Return (x, y) of the center of cell containing provided text 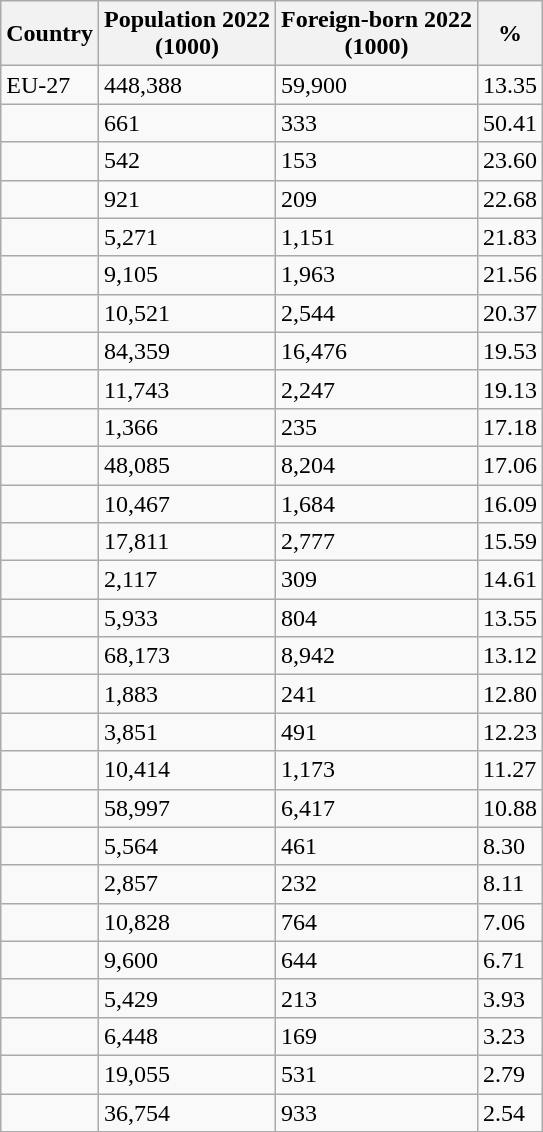
EU-27 (50, 85)
2,544 (377, 313)
16,476 (377, 351)
84,359 (186, 351)
19.13 (510, 389)
10,467 (186, 503)
169 (377, 1036)
23.60 (510, 161)
10.88 (510, 808)
764 (377, 922)
17.06 (510, 465)
5,429 (186, 998)
2.54 (510, 1113)
20.37 (510, 313)
448,388 (186, 85)
1,963 (377, 275)
8,204 (377, 465)
59,900 (377, 85)
309 (377, 580)
10,414 (186, 770)
2.79 (510, 1074)
13.55 (510, 618)
661 (186, 123)
7.06 (510, 922)
153 (377, 161)
10,521 (186, 313)
8.11 (510, 884)
531 (377, 1074)
1,366 (186, 427)
5,271 (186, 237)
8,942 (377, 656)
5,933 (186, 618)
8.30 (510, 846)
11.27 (510, 770)
213 (377, 998)
50.41 (510, 123)
2,777 (377, 542)
17,811 (186, 542)
% (510, 34)
1,883 (186, 694)
3,851 (186, 732)
491 (377, 732)
542 (186, 161)
58,997 (186, 808)
10,828 (186, 922)
5,564 (186, 846)
933 (377, 1113)
12.23 (510, 732)
1,684 (377, 503)
Country (50, 34)
48,085 (186, 465)
2,117 (186, 580)
241 (377, 694)
921 (186, 199)
21.56 (510, 275)
15.59 (510, 542)
461 (377, 846)
9,600 (186, 960)
333 (377, 123)
644 (377, 960)
19,055 (186, 1074)
19.53 (510, 351)
804 (377, 618)
16.09 (510, 503)
Foreign-born 2022(1000) (377, 34)
2,857 (186, 884)
Population 2022(1000) (186, 34)
209 (377, 199)
1,173 (377, 770)
3.93 (510, 998)
235 (377, 427)
232 (377, 884)
36,754 (186, 1113)
68,173 (186, 656)
21.83 (510, 237)
11,743 (186, 389)
6,448 (186, 1036)
2,247 (377, 389)
17.18 (510, 427)
3.23 (510, 1036)
1,151 (377, 237)
13.35 (510, 85)
12.80 (510, 694)
14.61 (510, 580)
22.68 (510, 199)
13.12 (510, 656)
6.71 (510, 960)
6,417 (377, 808)
9,105 (186, 275)
